Search for the cell housing the specified text and yield its (X, Y) center coordinate. 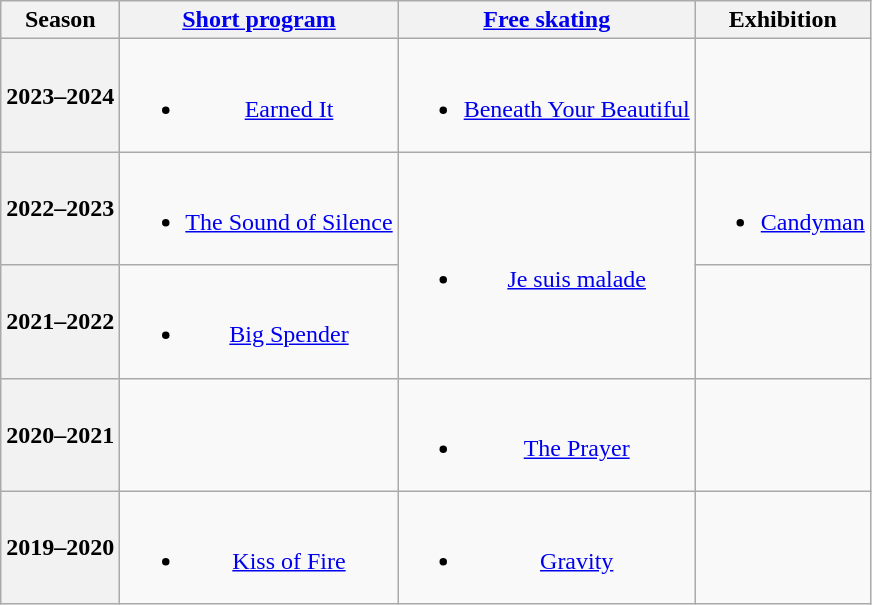
Big Spender (259, 322)
Candyman (782, 208)
Short program (259, 20)
The Sound of Silence (259, 208)
2022–2023 (60, 208)
Gravity (546, 548)
Free skating (546, 20)
Exhibition (782, 20)
2021–2022 (60, 322)
The Prayer (546, 434)
Kiss of Fire (259, 548)
2023–2024 (60, 96)
Season (60, 20)
Earned It (259, 96)
2020–2021 (60, 434)
2019–2020 (60, 548)
Je suis malade (546, 265)
Beneath Your Beautiful (546, 96)
